Extract the [x, y] coordinate from the center of the cell holding the provided text.  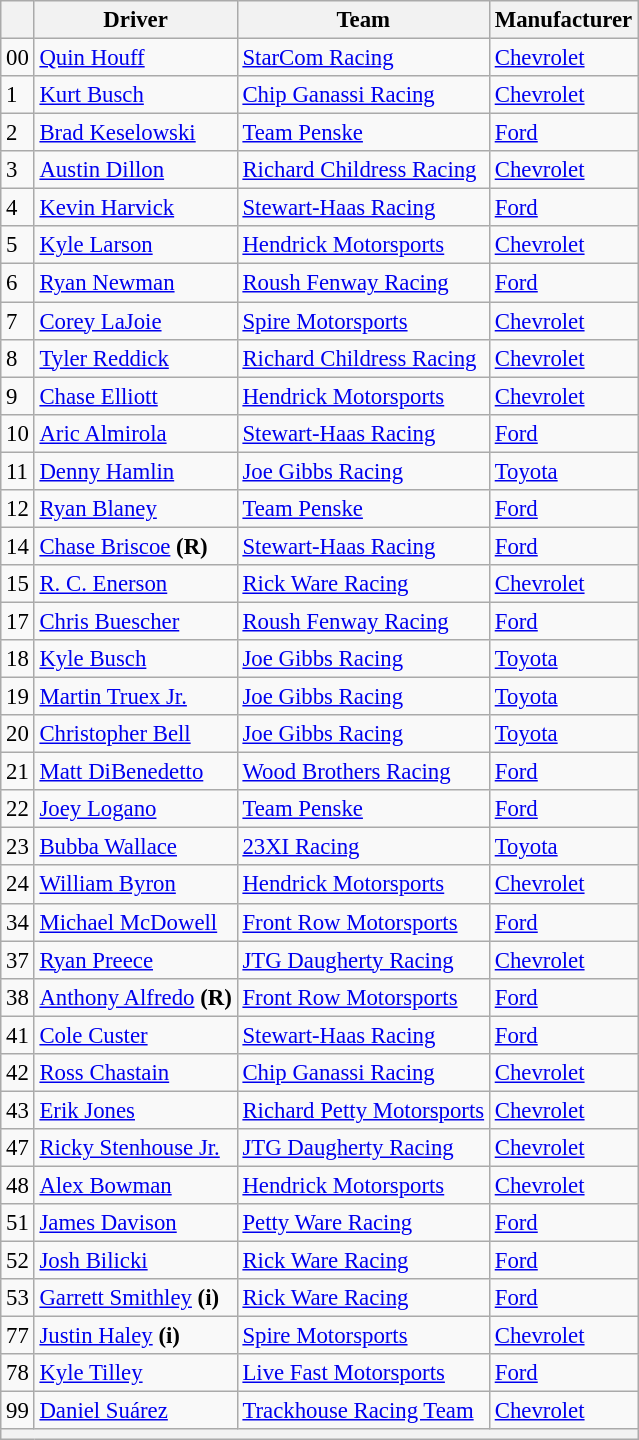
19 [18, 697]
14 [18, 546]
Ricky Stenhouse Jr. [136, 1148]
Bubba Wallace [136, 847]
Chase Briscoe (R) [136, 546]
3 [18, 170]
Petty Ware Racing [363, 1223]
99 [18, 1411]
Live Fast Motorsports [363, 1373]
78 [18, 1373]
Denny Hamlin [136, 471]
Ross Chastain [136, 1073]
Josh Bilicki [136, 1261]
Daniel Suárez [136, 1411]
00 [18, 58]
6 [18, 283]
51 [18, 1223]
Christopher Bell [136, 734]
R. C. Enerson [136, 584]
42 [18, 1073]
Joey Logano [136, 809]
Brad Keselowski [136, 133]
William Byron [136, 885]
Wood Brothers Racing [363, 772]
22 [18, 809]
53 [18, 1298]
Kyle Busch [136, 659]
Ryan Blaney [136, 509]
Quin Houff [136, 58]
20 [18, 734]
Martin Truex Jr. [136, 697]
Driver [136, 20]
Erik Jones [136, 1110]
10 [18, 433]
Aric Almirola [136, 433]
Tyler Reddick [136, 358]
Corey LaJoie [136, 321]
Austin Dillon [136, 170]
23XI Racing [363, 847]
Michael McDowell [136, 922]
Garrett Smithley (i) [136, 1298]
2 [18, 133]
1 [18, 95]
Ryan Preece [136, 960]
43 [18, 1110]
Chris Buescher [136, 621]
5 [18, 245]
21 [18, 772]
Alex Bowman [136, 1185]
47 [18, 1148]
Team [363, 20]
41 [18, 1035]
Richard Petty Motorsports [363, 1110]
Matt DiBenedetto [136, 772]
Cole Custer [136, 1035]
Anthony Alfredo (R) [136, 997]
77 [18, 1336]
Trackhouse Racing Team [363, 1411]
17 [18, 621]
Justin Haley (i) [136, 1336]
18 [18, 659]
24 [18, 885]
7 [18, 321]
Kyle Larson [136, 245]
11 [18, 471]
23 [18, 847]
Kurt Busch [136, 95]
37 [18, 960]
9 [18, 396]
Kevin Harvick [136, 208]
12 [18, 509]
StarCom Racing [363, 58]
15 [18, 584]
Ryan Newman [136, 283]
48 [18, 1185]
James Davison [136, 1223]
34 [18, 922]
8 [18, 358]
Chase Elliott [136, 396]
38 [18, 997]
52 [18, 1261]
4 [18, 208]
Kyle Tilley [136, 1373]
Manufacturer [563, 20]
